Locate the cell with the specified text and output its (X, Y) center coordinate. 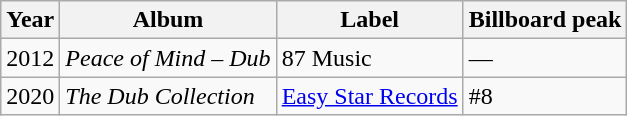
87 Music (370, 58)
The Dub Collection (168, 96)
2012 (30, 58)
2020 (30, 96)
Peace of Mind – Dub (168, 58)
— (545, 58)
Label (370, 20)
#8 (545, 96)
Billboard peak (545, 20)
Easy Star Records (370, 96)
Album (168, 20)
Year (30, 20)
